Locate the cell with the specified text and output its [X, Y] center coordinate. 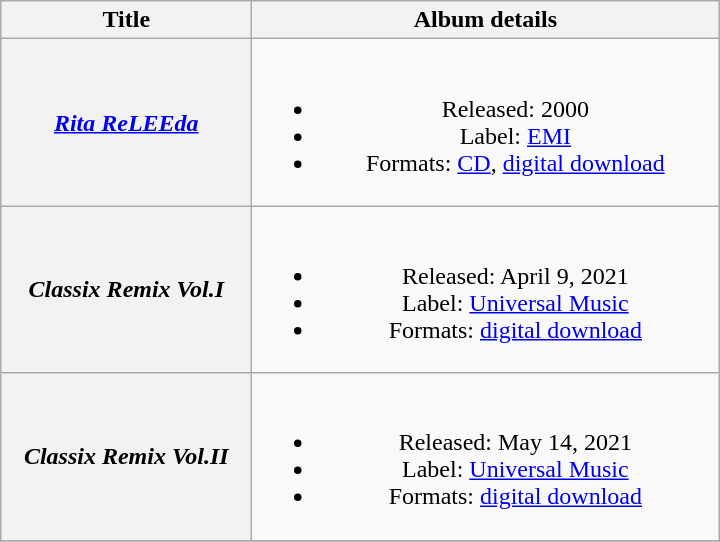
Released: April 9, 2021Label: Universal MusicFormats: digital download [486, 290]
Classix Remix Vol.II [126, 456]
Title [126, 20]
Released: May 14, 2021Label: Universal MusicFormats: digital download [486, 456]
Released: 2000Label: EMIFormats: CD, digital download [486, 122]
Classix Remix Vol.I [126, 290]
Album details [486, 20]
Rita ReLEEda [126, 122]
